For the text-containing cell, return its midpoint in [X, Y] coordinate format. 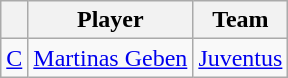
Team [240, 20]
Juventus [240, 58]
Player [110, 20]
C [14, 58]
Martinas Geben [110, 58]
